Return [X, Y] of the center of cell containing provided text 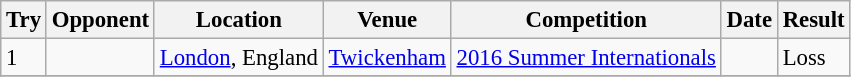
Competition [586, 20]
Try [24, 20]
London, England [238, 58]
Result [814, 20]
Loss [814, 58]
Date [749, 20]
2016 Summer Internationals [586, 58]
Twickenham [387, 58]
Opponent [100, 20]
1 [24, 58]
Venue [387, 20]
Location [238, 20]
